Determine the (X, Y) coordinate at the center of the cell enclosing the given text.  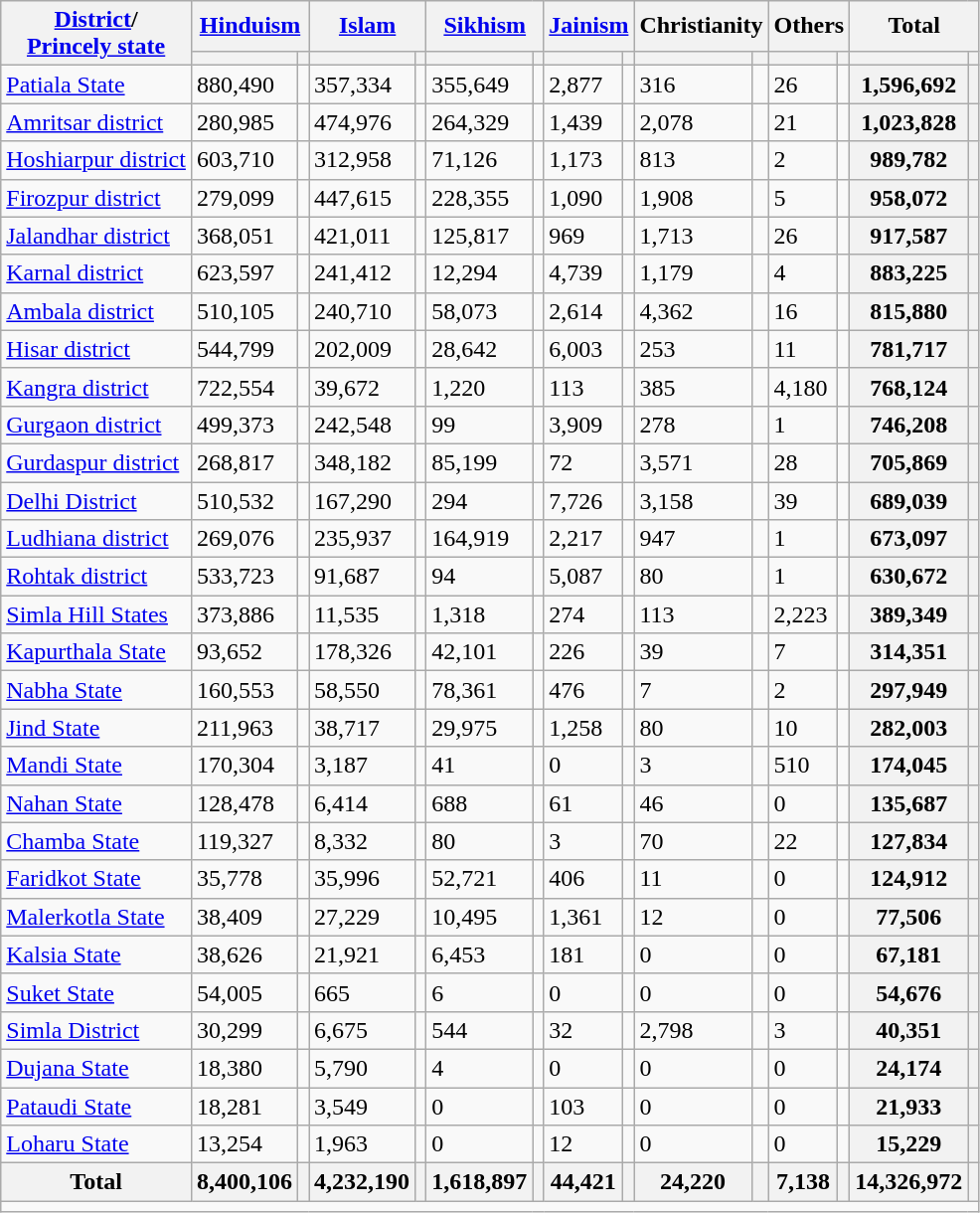
673,097 (908, 539)
44,421 (583, 1182)
71,126 (479, 160)
125,817 (479, 236)
1,908 (693, 198)
1,439 (583, 122)
282,003 (908, 728)
4,739 (583, 273)
474,976 (362, 122)
99 (479, 425)
2,217 (583, 539)
389,349 (908, 614)
Chamba State (96, 841)
880,490 (245, 85)
7,726 (583, 500)
Simla Hill States (96, 614)
93,652 (245, 652)
689,039 (908, 500)
Kapurthala State (96, 652)
Nahan State (96, 803)
1,361 (583, 917)
Loharu State (96, 1144)
32 (583, 1030)
District/Princely state (96, 34)
510 (803, 766)
917,587 (908, 236)
3,187 (362, 766)
3,909 (583, 425)
Firozpur district (96, 198)
958,072 (908, 198)
39,672 (362, 387)
406 (583, 879)
Dujana State (96, 1068)
Suket State (96, 992)
10 (803, 728)
Jainism (588, 26)
947 (693, 539)
297,949 (908, 690)
294 (479, 500)
240,710 (362, 311)
27,229 (362, 917)
279,099 (245, 198)
Hinduism (249, 26)
544,799 (245, 349)
2,614 (583, 311)
35,778 (245, 879)
1,220 (479, 387)
211,963 (245, 728)
170,304 (245, 766)
705,869 (908, 462)
264,329 (479, 122)
269,076 (245, 539)
Islam (368, 26)
2,798 (693, 1030)
2,223 (803, 614)
Kalsia State (96, 954)
4,232,190 (362, 1182)
103 (583, 1107)
70 (693, 841)
314,351 (908, 652)
15,229 (908, 1144)
510,532 (245, 500)
119,327 (245, 841)
3,571 (693, 462)
5,087 (583, 577)
357,334 (362, 85)
124,912 (908, 879)
268,817 (245, 462)
Simla District (96, 1030)
6,414 (362, 803)
447,615 (362, 198)
1,318 (479, 614)
174,045 (908, 766)
989,782 (908, 160)
Ambala district (96, 311)
1,090 (583, 198)
278 (693, 425)
Christianity (702, 26)
18,380 (245, 1068)
164,919 (479, 539)
421,011 (362, 236)
29,975 (479, 728)
52,721 (479, 879)
28 (803, 462)
226 (583, 652)
35,996 (362, 879)
544 (479, 1030)
58,550 (362, 690)
128,478 (245, 803)
24,220 (693, 1182)
8,400,106 (245, 1182)
1,173 (583, 160)
Delhi District (96, 500)
312,958 (362, 160)
Pataudi State (96, 1107)
385 (693, 387)
22 (803, 841)
21,921 (362, 954)
3,158 (693, 500)
Jalandhar district (96, 236)
Rohtak district (96, 577)
160,553 (245, 690)
1,618,897 (479, 1182)
623,597 (245, 273)
61 (583, 803)
16 (803, 311)
38,409 (245, 917)
630,672 (908, 577)
510,105 (245, 311)
11,535 (362, 614)
2,877 (583, 85)
181 (583, 954)
72 (583, 462)
316 (693, 85)
78,361 (479, 690)
Patiala State (96, 85)
1,963 (362, 1144)
28,642 (479, 349)
5,790 (362, 1068)
476 (583, 690)
242,548 (362, 425)
10,495 (479, 917)
Amritsar district (96, 122)
781,717 (908, 349)
2,078 (693, 122)
94 (479, 577)
46 (693, 803)
13,254 (245, 1144)
Hisar district (96, 349)
1,023,828 (908, 122)
Faridkot State (96, 879)
241,412 (362, 273)
4,180 (803, 387)
Jind State (96, 728)
533,723 (245, 577)
54,005 (245, 992)
42,101 (479, 652)
1,596,692 (908, 85)
127,834 (908, 841)
1,258 (583, 728)
815,880 (908, 311)
4,362 (693, 311)
Malerkotla State (96, 917)
368,051 (245, 236)
Mandi State (96, 766)
1,179 (693, 273)
18,281 (245, 1107)
Nabha State (96, 690)
688 (479, 803)
Kangra district (96, 387)
7,138 (803, 1182)
Sikhism (485, 26)
499,373 (245, 425)
355,649 (479, 85)
5 (803, 198)
21,933 (908, 1107)
85,199 (479, 462)
722,554 (245, 387)
38,626 (245, 954)
21 (803, 122)
603,710 (245, 160)
178,326 (362, 652)
665 (362, 992)
6 (479, 992)
280,985 (245, 122)
Gurgaon district (96, 425)
228,355 (479, 198)
41 (479, 766)
24,174 (908, 1068)
274 (583, 614)
8,332 (362, 841)
167,290 (362, 500)
235,937 (362, 539)
202,009 (362, 349)
768,124 (908, 387)
883,225 (908, 273)
30,299 (245, 1030)
Ludhiana district (96, 539)
38,717 (362, 728)
54,676 (908, 992)
40,351 (908, 1030)
746,208 (908, 425)
67,181 (908, 954)
Karnal district (96, 273)
14,326,972 (908, 1182)
969 (583, 236)
253 (693, 349)
91,687 (362, 577)
3,549 (362, 1107)
1,713 (693, 236)
6,675 (362, 1030)
135,687 (908, 803)
12,294 (479, 273)
348,182 (362, 462)
Hoshiarpur district (96, 160)
77,506 (908, 917)
373,886 (245, 614)
Others (809, 26)
58,073 (479, 311)
6,003 (583, 349)
813 (693, 160)
6,453 (479, 954)
Gurdaspur district (96, 462)
